Identify which cell holds the provided text, then report its [x, y] central coordinate. 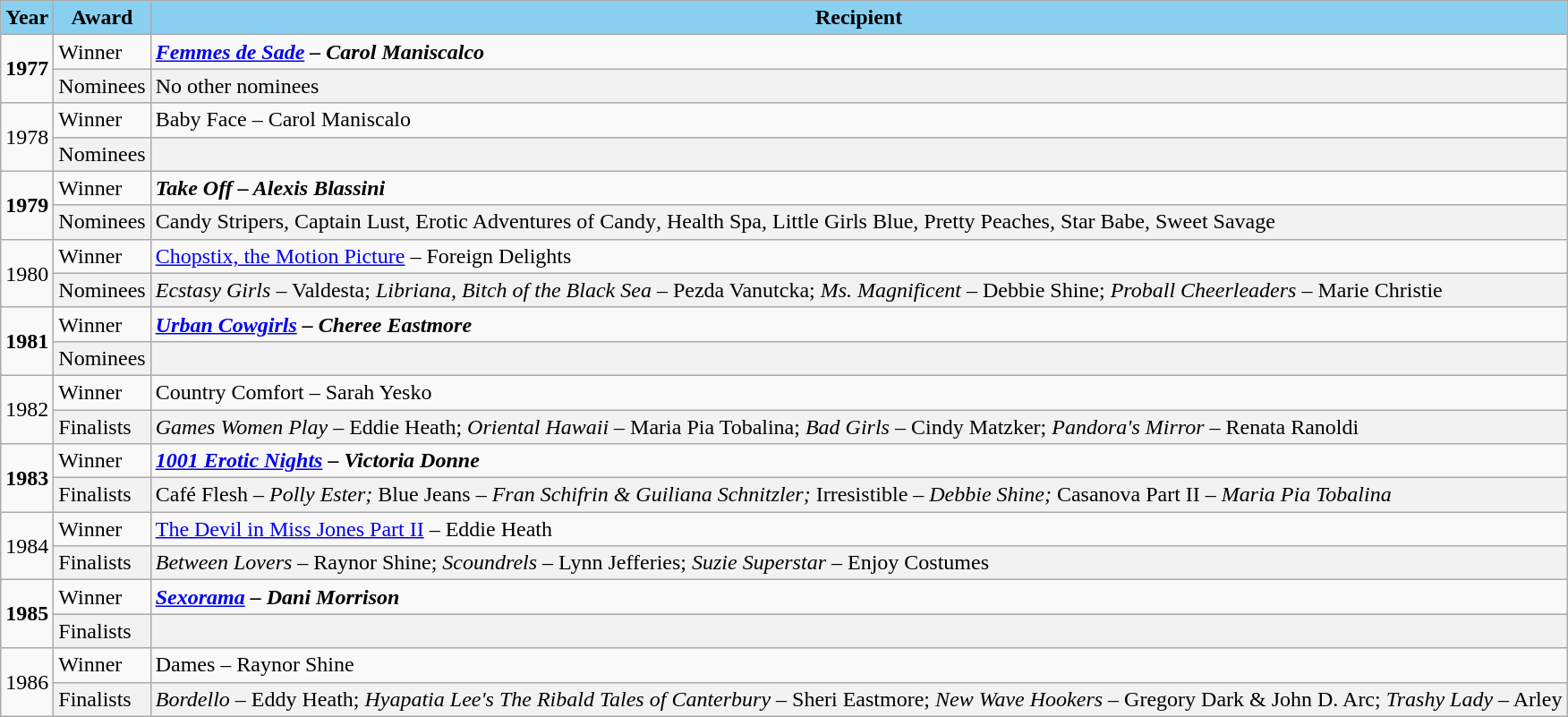
Country Comfort – Sarah Yesko [859, 392]
Baby Face – Carol Maniscalo [859, 120]
1985 [27, 614]
Games Women Play – Eddie Heath; Oriental Hawaii – Maria Pia Tobalina; Bad Girls – Cindy Matzker; Pandora's Mirror – Renata Ranoldi [859, 427]
Ecstasy Girls – Valdesta; Libriana, Bitch of the Black Sea – Pezda Vanutcka; Ms. Magnificent – Debbie Shine; Proball Cheerleaders – Marie Christie [859, 290]
1984 [27, 546]
Café Flesh – Polly Ester; Blue Jeans – Fran Schifrin & Guiliana Schnitzler; Irresistible – Debbie Shine; Casanova Part II – Maria Pia Tobalina [859, 495]
Dames – Raynor Shine [859, 665]
1986 [27, 682]
1978 [27, 137]
1980 [27, 273]
1983 [27, 478]
Urban Cowgirls – Cheree Eastmore [859, 324]
No other nominees [859, 86]
1001 Erotic Nights – Victoria Donne [859, 461]
Candy Stripers, Captain Lust, Erotic Adventures of Candy, Health Spa, Little Girls Blue, Pretty Peaches, Star Babe, Sweet Savage [859, 222]
Femmes de Sade – Carol Maniscalco [859, 52]
Award [102, 18]
Chopstix, the Motion Picture – Foreign Delights [859, 256]
1982 [27, 409]
Year [27, 18]
The Devil in Miss Jones Part II – Eddie Heath [859, 529]
Recipient [859, 18]
1981 [27, 341]
1977 [27, 69]
Sexorama – Dani Morrison [859, 597]
1979 [27, 205]
Between Lovers – Raynor Shine; Scoundrels – Lynn Jefferies; Suzie Superstar – Enjoy Costumes [859, 563]
Take Off – Alexis Blassini [859, 188]
